Search for the cell housing the specified text and yield its [X, Y] center coordinate. 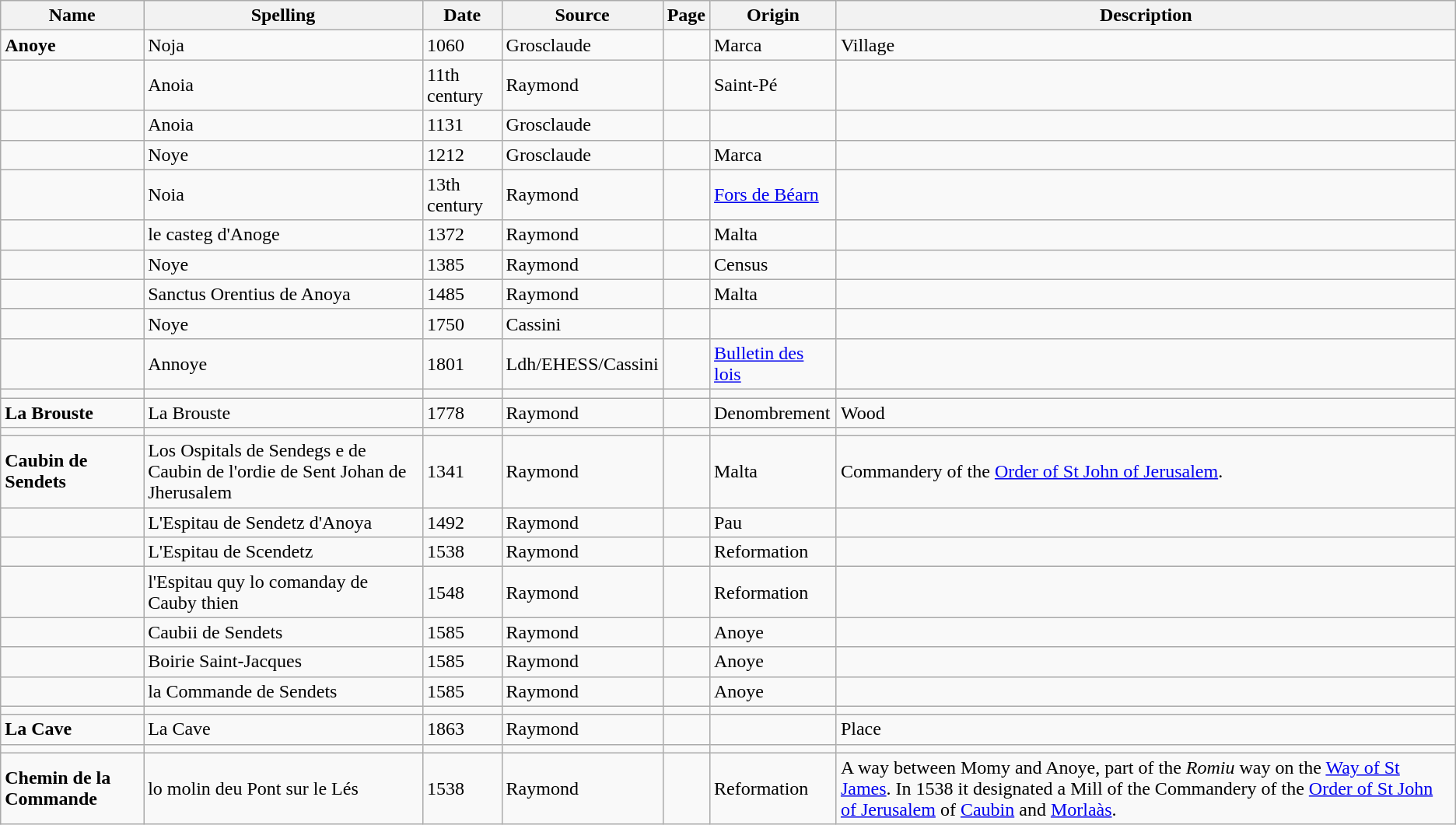
Denombrement [773, 413]
1341 [462, 472]
Village [1146, 45]
Description [1146, 16]
Spelling [283, 16]
1060 [462, 45]
Saint-Pé [773, 86]
1863 [462, 729]
1548 [462, 593]
Noja [283, 45]
Origin [773, 16]
Place [1146, 729]
1485 [462, 294]
Ldh/EHESS/Cassini [582, 364]
Sanctus Orentius de Anoya [283, 294]
L'Espitau de Sendetz d'Anoya [283, 523]
Caubii de Sendets [283, 632]
le casteg d'Anoge [283, 235]
Census [773, 264]
Los Ospitals de Sendegs e de Caubin de l'ordie de Sent Johan de Jherusalem [283, 472]
1750 [462, 323]
1801 [462, 364]
1778 [462, 413]
Fors de Béarn [773, 194]
L'Espitau de Scendetz [283, 552]
Pau [773, 523]
Wood [1146, 413]
Noia [283, 194]
1131 [462, 125]
1212 [462, 155]
Chemin de la Commande [72, 788]
1372 [462, 235]
13th century [462, 194]
1492 [462, 523]
la Commande de Sendets [283, 691]
Cassini [582, 323]
Source [582, 16]
lo molin deu Pont sur le Lés [283, 788]
Commandery of the Order of St John of Jerusalem. [1146, 472]
Date [462, 16]
1385 [462, 264]
Caubin de Sendets [72, 472]
11th century [462, 86]
Boirie Saint-Jacques [283, 662]
Page [686, 16]
l'Espitau quy lo comanday de Cauby thien [283, 593]
Name [72, 16]
Bulletin des lois [773, 364]
Annoye [283, 364]
